Find where the given text appears and provide that cell's center as [x, y] coordinate. 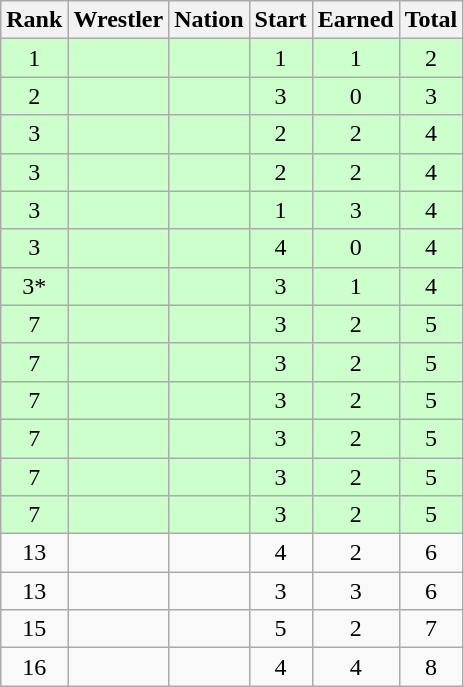
15 [34, 629]
Total [431, 20]
Start [280, 20]
Nation [209, 20]
Earned [356, 20]
Rank [34, 20]
3* [34, 286]
8 [431, 667]
16 [34, 667]
Wrestler [118, 20]
